Locate the cell with the specified text and output its [x, y] center coordinate. 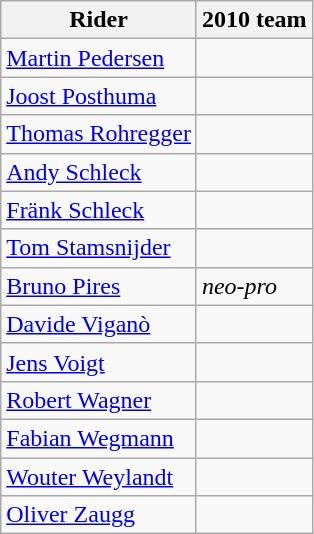
neo-pro [254, 286]
Bruno Pires [99, 286]
Fabian Wegmann [99, 438]
Jens Voigt [99, 362]
Wouter Weylandt [99, 477]
Fränk Schleck [99, 210]
Oliver Zaugg [99, 515]
Robert Wagner [99, 400]
Thomas Rohregger [99, 134]
Joost Posthuma [99, 96]
Martin Pedersen [99, 58]
Davide Viganò [99, 324]
Andy Schleck [99, 172]
Rider [99, 20]
2010 team [254, 20]
Tom Stamsnijder [99, 248]
